Output the (X, Y) coordinate of the center of the cell containing the given text.  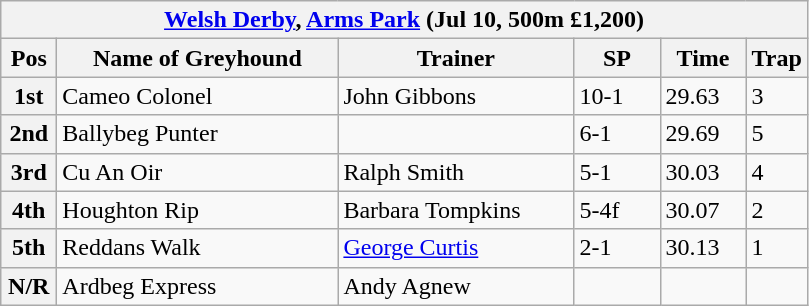
Cameo Colonel (198, 96)
Pos (29, 58)
Andy Agnew (456, 286)
N/R (29, 286)
1st (29, 96)
Reddans Walk (198, 248)
3 (776, 96)
30.13 (703, 248)
3rd (29, 172)
30.03 (703, 172)
5-4f (617, 210)
Houghton Rip (198, 210)
6-1 (617, 134)
Ralph Smith (456, 172)
4 (776, 172)
29.63 (703, 96)
Trainer (456, 58)
5 (776, 134)
Cu An Oir (198, 172)
2nd (29, 134)
Barbara Tompkins (456, 210)
George Curtis (456, 248)
Ballybeg Punter (198, 134)
Welsh Derby, Arms Park (Jul 10, 500m £1,200) (404, 20)
2 (776, 210)
2-1 (617, 248)
Trap (776, 58)
4th (29, 210)
SP (617, 58)
Time (703, 58)
30.07 (703, 210)
5-1 (617, 172)
Ardbeg Express (198, 286)
John Gibbons (456, 96)
1 (776, 248)
Name of Greyhound (198, 58)
5th (29, 248)
29.69 (703, 134)
10-1 (617, 96)
